Output the (X, Y) coordinate of the center of the cell containing the given text.  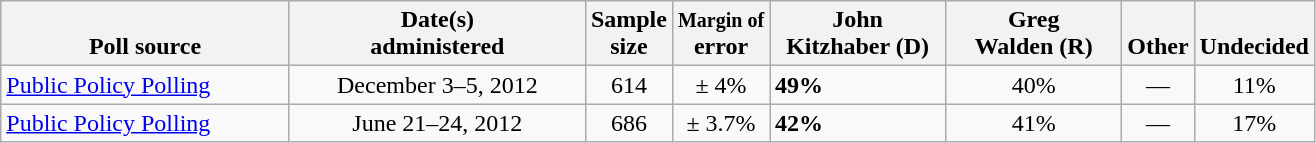
Margin oferror (720, 34)
42% (858, 123)
June 21–24, 2012 (437, 123)
11% (1254, 85)
JohnKitzhaber (D) (858, 34)
Other (1158, 34)
± 4% (720, 85)
17% (1254, 123)
Samplesize (628, 34)
40% (1034, 85)
Poll source (146, 34)
GregWalden (R) (1034, 34)
December 3–5, 2012 (437, 85)
41% (1034, 123)
Undecided (1254, 34)
614 (628, 85)
Date(s)administered (437, 34)
± 3.7% (720, 123)
686 (628, 123)
49% (858, 85)
